Determine the [x, y] coordinate at the center of the cell enclosing the given text.  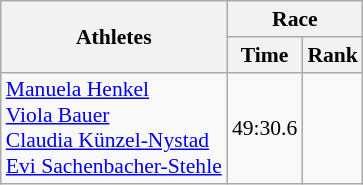
Athletes [114, 36]
Rank [332, 55]
49:30.6 [264, 128]
Manuela HenkelViola BauerClaudia Künzel-NystadEvi Sachenbacher-Stehle [114, 128]
Race [295, 19]
Time [264, 55]
